Output the [x, y] coordinate of the center of the cell containing the given text.  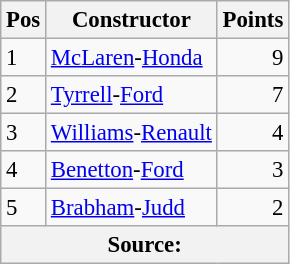
5 [24, 208]
1 [24, 58]
Source: [145, 245]
McLaren-Honda [132, 58]
Williams-Renault [132, 133]
Tyrrell-Ford [132, 95]
7 [252, 95]
Brabham-Judd [132, 208]
Points [252, 20]
9 [252, 58]
Benetton-Ford [132, 170]
Pos [24, 20]
Constructor [132, 20]
